Locate the cell with the specified text and output its [X, Y] center coordinate. 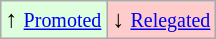
↑ Promoted [54, 20]
↓ Relegated [162, 20]
